Return (X, Y) of the center of cell containing provided text 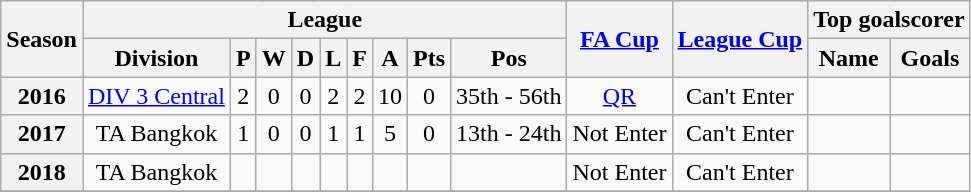
Division (156, 58)
Season (42, 39)
F (360, 58)
L (334, 58)
A (390, 58)
35th - 56th (509, 96)
W (274, 58)
Pos (509, 58)
2017 (42, 134)
Top goalscorer (889, 20)
D (305, 58)
League (324, 20)
2018 (42, 172)
DIV 3 Central (156, 96)
13th - 24th (509, 134)
P (243, 58)
Name (849, 58)
League Cup (740, 39)
QR (620, 96)
2016 (42, 96)
FA Cup (620, 39)
Goals (930, 58)
Pts (430, 58)
5 (390, 134)
10 (390, 96)
